Provide the [X, Y] coordinate of the cell's center where the given text is located.  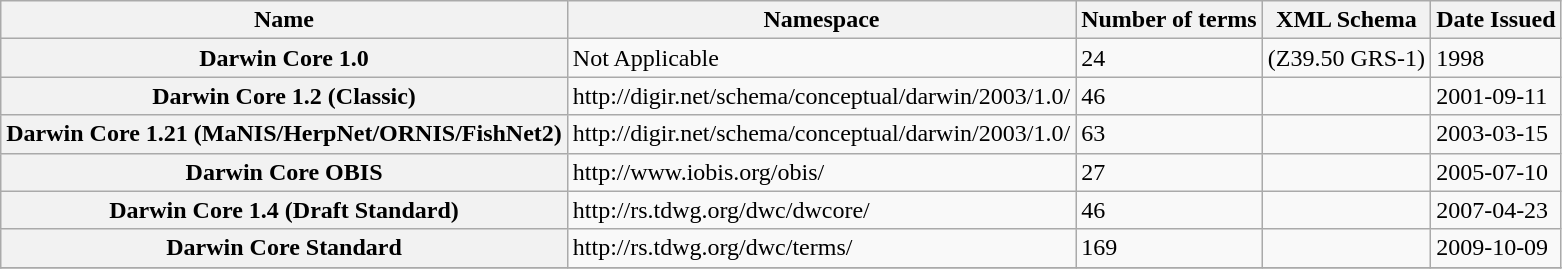
Darwin Core 1.4 (Draft Standard) [284, 210]
Name [284, 20]
http://rs.tdwg.org/dwc/terms/ [821, 248]
Darwin Core Standard [284, 248]
Not Applicable [821, 58]
Darwin Core 1.2 (Classic) [284, 96]
Darwin Core OBIS [284, 172]
Darwin Core 1.0 [284, 58]
24 [1170, 58]
(Z39.50 GRS-1) [1346, 58]
169 [1170, 248]
http://www.iobis.org/obis/ [821, 172]
2001-09-11 [1496, 96]
2005-07-10 [1496, 172]
Number of terms [1170, 20]
1998 [1496, 58]
2003-03-15 [1496, 134]
http://rs.tdwg.org/dwc/dwcore/ [821, 210]
Darwin Core 1.21 (MaNIS/HerpNet/ORNIS/FishNet2) [284, 134]
2007-04-23 [1496, 210]
2009-10-09 [1496, 248]
Date Issued [1496, 20]
XML Schema [1346, 20]
Namespace [821, 20]
63 [1170, 134]
27 [1170, 172]
